Pinpoint the cell where the given text exists, returning its [X, Y] midpoint coordinate. 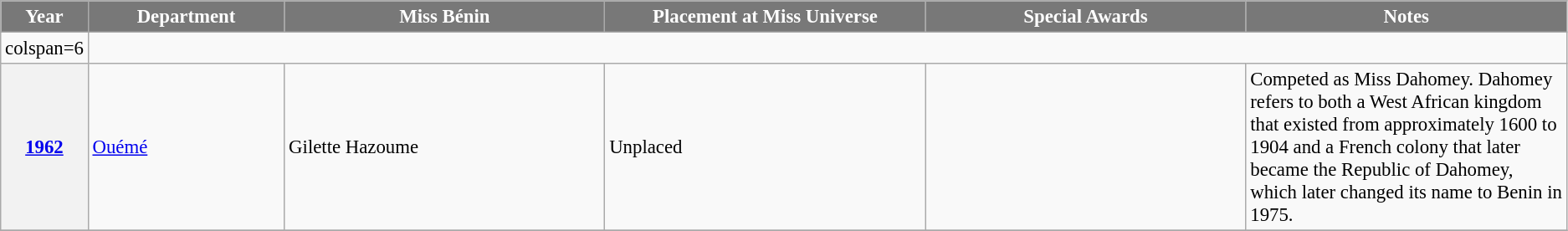
colspan=6 [44, 49]
1962 [44, 147]
Unplaced [765, 147]
Miss Bénin [445, 17]
Department [186, 17]
Year [44, 17]
Ouémé [186, 147]
Special Awards [1086, 17]
Gilette Hazoume [445, 147]
Placement at Miss Universe [765, 17]
Notes [1407, 17]
